Detect which cell encompasses the target text, then output its [X, Y] center coordinate. 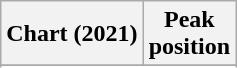
Chart (2021) [72, 34]
Peakposition [189, 34]
